Search for the cell housing the specified text and yield its [x, y] center coordinate. 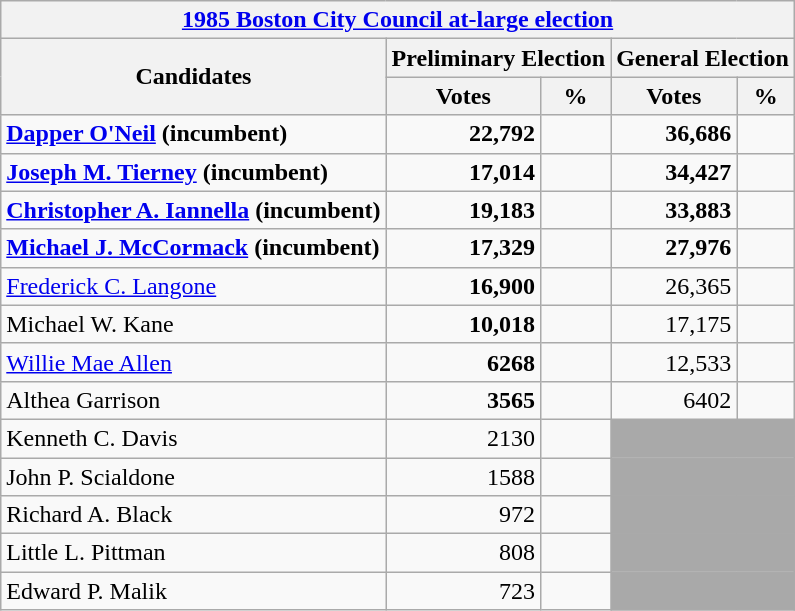
22,792 [463, 134]
17,175 [674, 324]
19,183 [463, 210]
6402 [674, 400]
723 [463, 591]
12,533 [674, 362]
26,365 [674, 286]
808 [463, 553]
10,018 [463, 324]
27,976 [674, 248]
6268 [463, 362]
Frederick C. Langone [194, 286]
Kenneth C. Davis [194, 438]
Christopher A. Iannella (incumbent) [194, 210]
Little L. Pittman [194, 553]
Willie Mae Allen [194, 362]
Althea Garrison [194, 400]
972 [463, 515]
33,883 [674, 210]
1985 Boston City Council at-large election [398, 20]
Michael J. McCormack (incumbent) [194, 248]
17,014 [463, 172]
Candidates [194, 77]
Joseph M. Tierney (incumbent) [194, 172]
Richard A. Black [194, 515]
17,329 [463, 248]
34,427 [674, 172]
1588 [463, 477]
Michael W. Kane [194, 324]
Preliminary Election [498, 58]
16,900 [463, 286]
3565 [463, 400]
General Election [703, 58]
John P. Scialdone [194, 477]
Dapper O'Neil (incumbent) [194, 134]
36,686 [674, 134]
2130 [463, 438]
Edward P. Malik [194, 591]
